Detect which cell encompasses the target text, then output its (x, y) center coordinate. 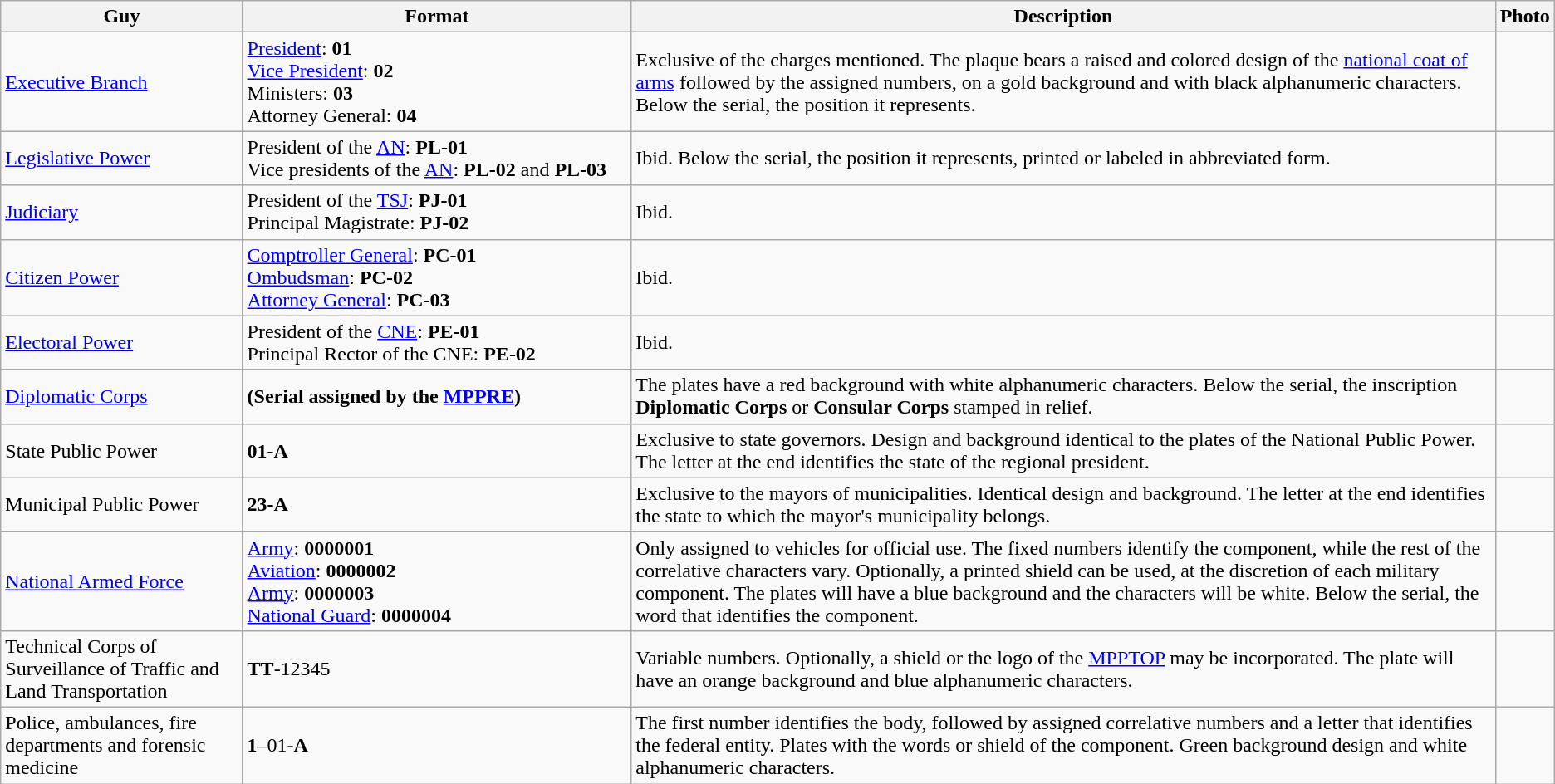
Diplomatic Corps (121, 397)
Ibid. Below the serial, the position it represents, printed or labeled in abbreviated form. (1063, 158)
Electoral Power (121, 342)
Format (437, 17)
Photo (1525, 17)
Legislative Power (121, 158)
1–01-A (437, 745)
President: 01Vice President: 02Ministers: 03Attorney General: 04 (437, 81)
State Public Power (121, 450)
Comptroller General: PC-01Ombudsman: PC-02 Attorney General: PC-03 (437, 277)
President of the AN: PL-01Vice presidents of the AN: PL-02 and PL-03 (437, 158)
Executive Branch (121, 81)
01-A (437, 450)
Technical Corps of Surveillance of Traffic and Land Transportation (121, 669)
Police, ambulances, fire departments and forensic medicine (121, 745)
Guy (121, 17)
Judiciary (121, 213)
Municipal Public Power (121, 505)
Description (1063, 17)
National Armed Force (121, 581)
Army: 0000001Aviation: 0000002 Army: 0000003National Guard: 0000004 (437, 581)
23-A (437, 505)
(Serial assigned by the MPPRE) (437, 397)
TT-12345 (437, 669)
Citizen Power (121, 277)
President of the CNE: PE-01Principal Rector of the CNE: PE-02 (437, 342)
President of the TSJ: PJ-01Principal Magistrate: PJ-02 (437, 213)
